Capture the cell that displays the provided text and extract its (X, Y) central coordinate. 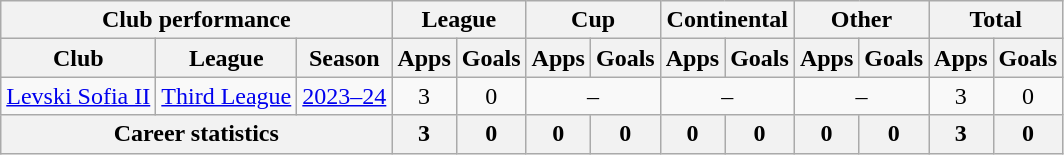
Continental (727, 20)
Career statistics (196, 134)
Total (996, 20)
Other (861, 20)
2023–24 (344, 96)
Club (78, 58)
Third League (226, 96)
Season (344, 58)
Cup (593, 20)
Club performance (196, 20)
Levski Sofia II (78, 96)
